Capture the cell that displays the provided text and extract its (x, y) central coordinate. 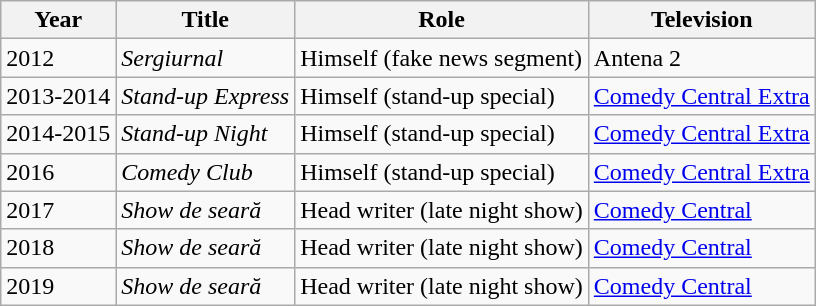
Himself (fake news segment) (442, 58)
2016 (58, 172)
Comedy Club (206, 172)
Sergiurnal (206, 58)
Role (442, 20)
Stand-up Night (206, 134)
Stand-up Express (206, 96)
2017 (58, 210)
Television (702, 20)
Year (58, 20)
2019 (58, 286)
Title (206, 20)
Antena 2 (702, 58)
2014-2015 (58, 134)
2012 (58, 58)
2013-2014 (58, 96)
2018 (58, 248)
